Extract the [X, Y] coordinate from the center of the cell holding the provided text.  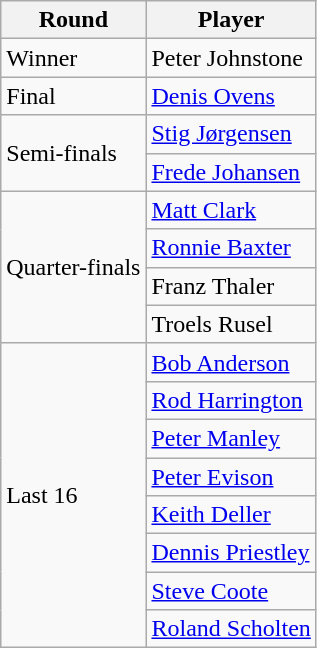
Roland Scholten [231, 629]
Bob Anderson [231, 362]
Last 16 [74, 495]
Winner [74, 58]
Peter Johnstone [231, 58]
Quarter-finals [74, 267]
Peter Evison [231, 477]
Semi-finals [74, 153]
Denis Ovens [231, 96]
Dennis Priestley [231, 553]
Final [74, 96]
Rod Harrington [231, 400]
Ronnie Baxter [231, 248]
Player [231, 20]
Stig Jørgensen [231, 134]
Matt Clark [231, 210]
Peter Manley [231, 438]
Frede Johansen [231, 172]
Steve Coote [231, 591]
Round [74, 20]
Troels Rusel [231, 324]
Franz Thaler [231, 286]
Keith Deller [231, 515]
